Extract the (x, y) coordinate from the center of the cell holding the provided text.  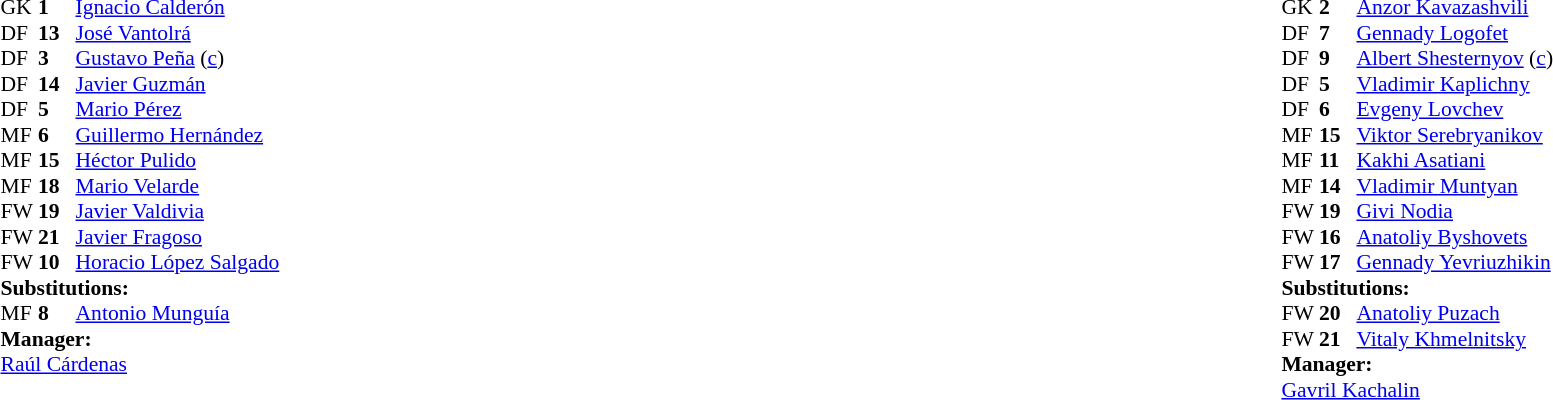
Anatoliy Puzach (1454, 313)
8 (57, 313)
20 (1338, 313)
Javier Valdivia (178, 211)
Viktor Serebryanikov (1454, 135)
17 (1338, 263)
Antonio Munguía (178, 313)
Vladimir Kaplichny (1454, 84)
9 (1338, 59)
Givi Nodia (1454, 211)
Kakhi Asatiani (1454, 161)
10 (57, 263)
Gennady Yevriuzhikin (1454, 263)
Anatoliy Byshovets (1454, 237)
Javier Fragoso (178, 237)
Héctor Pulido (178, 161)
Raúl Cárdenas (140, 365)
Mario Velarde (178, 186)
Gennady Logofet (1454, 33)
Gustavo Peña (c) (178, 59)
José Vantolrá (178, 33)
Vitaly Khmelnitsky (1454, 339)
Evgeny Lovchev (1454, 109)
Horacio López Salgado (178, 263)
Javier Guzmán (178, 84)
3 (57, 59)
16 (1338, 237)
Guillermo Hernández (178, 135)
Albert Shesternyov (c) (1454, 59)
7 (1338, 33)
18 (57, 186)
11 (1338, 161)
Mario Pérez (178, 109)
13 (57, 33)
Vladimir Muntyan (1454, 186)
